Identify which cell holds the provided text, then report its [x, y] central coordinate. 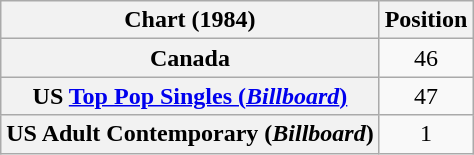
US Top Pop Singles (Billboard) [190, 96]
Position [426, 20]
Canada [190, 58]
1 [426, 134]
46 [426, 58]
US Adult Contemporary (Billboard) [190, 134]
Chart (1984) [190, 20]
47 [426, 96]
